Provide the (X, Y) coordinate of the cell's center where the given text is located.  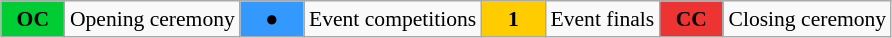
Closing ceremony (807, 19)
1 (513, 19)
Event competitions (392, 19)
Opening ceremony (152, 19)
Event finals (602, 19)
OC (33, 19)
CC (691, 19)
● (272, 19)
